Provide the [x, y] coordinate of the cell's center where the given text is located.  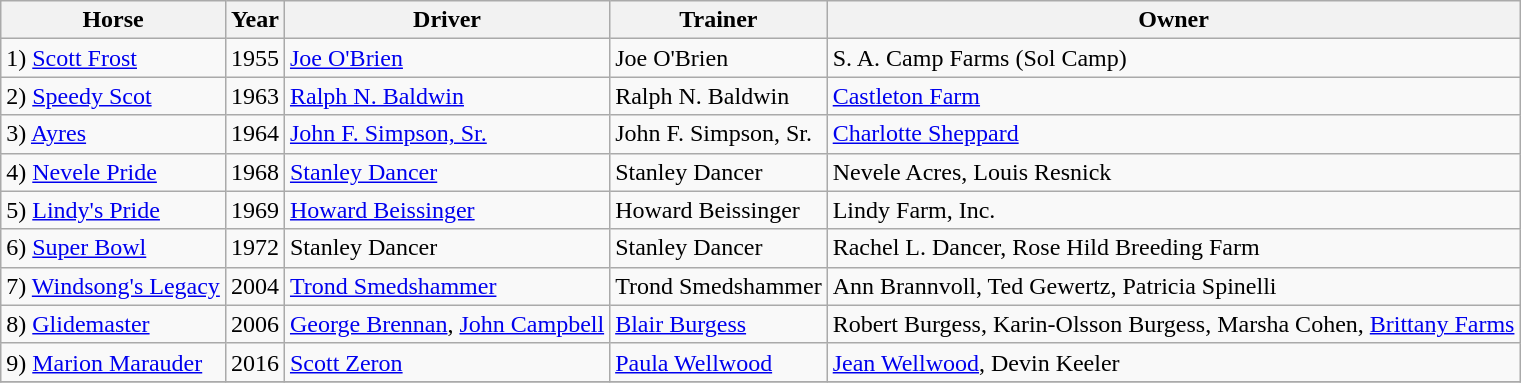
Paula Wellwood [719, 362]
Castleton Farm [1174, 96]
5) Lindy's Pride [114, 210]
2016 [254, 362]
1963 [254, 96]
Owner [1174, 20]
4) Nevele Pride [114, 172]
Driver [446, 20]
9) Marion Marauder [114, 362]
Blair Burgess [719, 324]
1969 [254, 210]
7) Windsong's Legacy [114, 286]
1968 [254, 172]
Trainer [719, 20]
2004 [254, 286]
8) Glidemaster [114, 324]
Robert Burgess, Karin-Olsson Burgess, Marsha Cohen, Brittany Farms [1174, 324]
Charlotte Sheppard [1174, 134]
1955 [254, 58]
3) Ayres [114, 134]
Horse [114, 20]
1972 [254, 248]
Year [254, 20]
Scott Zeron [446, 362]
Jean Wellwood, Devin Keeler [1174, 362]
Lindy Farm, Inc. [1174, 210]
Ann Brannvoll, Ted Gewertz, Patricia Spinelli [1174, 286]
1) Scott Frost [114, 58]
2) Speedy Scot [114, 96]
6) Super Bowl [114, 248]
Rachel L. Dancer, Rose Hild Breeding Farm [1174, 248]
S. A. Camp Farms (Sol Camp) [1174, 58]
2006 [254, 324]
George Brennan, John Campbell [446, 324]
1964 [254, 134]
Nevele Acres, Louis Resnick [1174, 172]
